Extract the (X, Y) coordinate from the center of the cell holding the provided text.  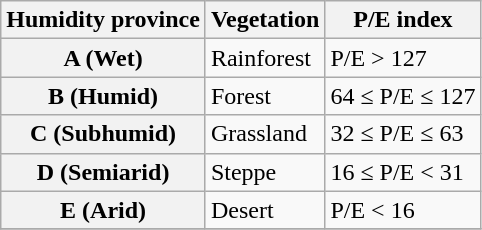
A (Wet) (104, 58)
16 ≤ P/E < 31 (403, 172)
Vegetation (265, 20)
Desert (265, 210)
B (Humid) (104, 96)
Rainforest (265, 58)
64 ≤ P/E ≤ 127 (403, 96)
P/E < 16 (403, 210)
P/E > 127 (403, 58)
Grassland (265, 134)
E (Arid) (104, 210)
Steppe (265, 172)
C (Subhumid) (104, 134)
P/E index (403, 20)
32 ≤ P/E ≤ 63 (403, 134)
Forest (265, 96)
D (Semiarid) (104, 172)
Humidity province (104, 20)
